Return the [x, y] coordinate for the center point of the cell that contains the specified text.  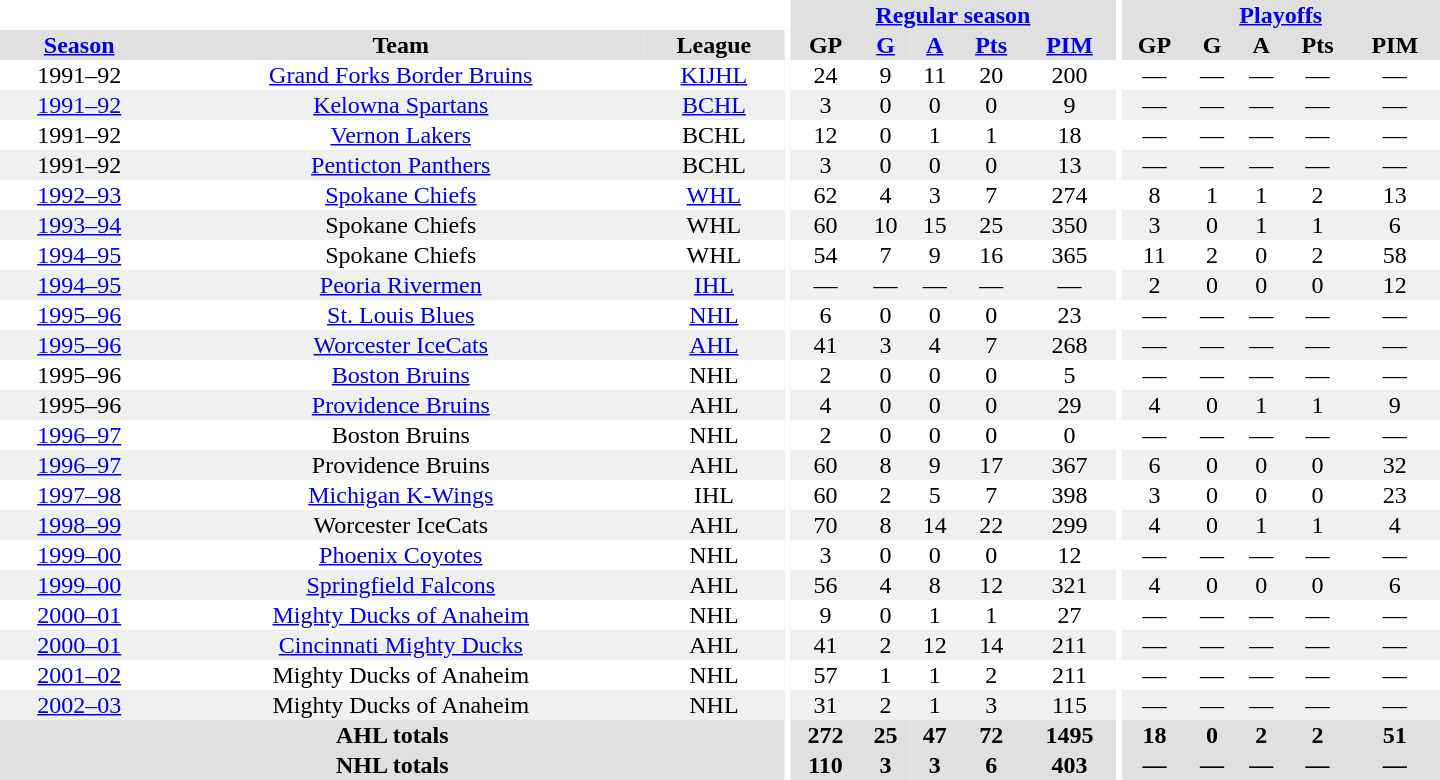
Kelowna Spartans [400, 105]
58 [1394, 255]
Team [400, 45]
274 [1070, 195]
200 [1070, 75]
115 [1070, 705]
Playoffs [1280, 15]
27 [1070, 615]
1998–99 [79, 525]
Vernon Lakers [400, 135]
51 [1394, 735]
20 [991, 75]
Penticton Panthers [400, 165]
1495 [1070, 735]
Cincinnati Mighty Ducks [400, 645]
56 [826, 585]
29 [1070, 405]
NHL totals [392, 765]
2001–02 [79, 675]
110 [826, 765]
403 [1070, 765]
10 [886, 225]
15 [934, 225]
24 [826, 75]
268 [1070, 345]
St. Louis Blues [400, 315]
365 [1070, 255]
272 [826, 735]
Regular season [953, 15]
Grand Forks Border Bruins [400, 75]
70 [826, 525]
1997–98 [79, 495]
22 [991, 525]
Michigan K-Wings [400, 495]
AHL totals [392, 735]
Phoenix Coyotes [400, 555]
Springfield Falcons [400, 585]
398 [1070, 495]
47 [934, 735]
350 [1070, 225]
1992–93 [79, 195]
32 [1394, 465]
1993–94 [79, 225]
57 [826, 675]
League [714, 45]
367 [1070, 465]
KIJHL [714, 75]
16 [991, 255]
321 [1070, 585]
Season [79, 45]
2002–03 [79, 705]
299 [1070, 525]
62 [826, 195]
Peoria Rivermen [400, 285]
72 [991, 735]
31 [826, 705]
17 [991, 465]
54 [826, 255]
